From the cell containing the given text, extract its center point as [X, Y] coordinate. 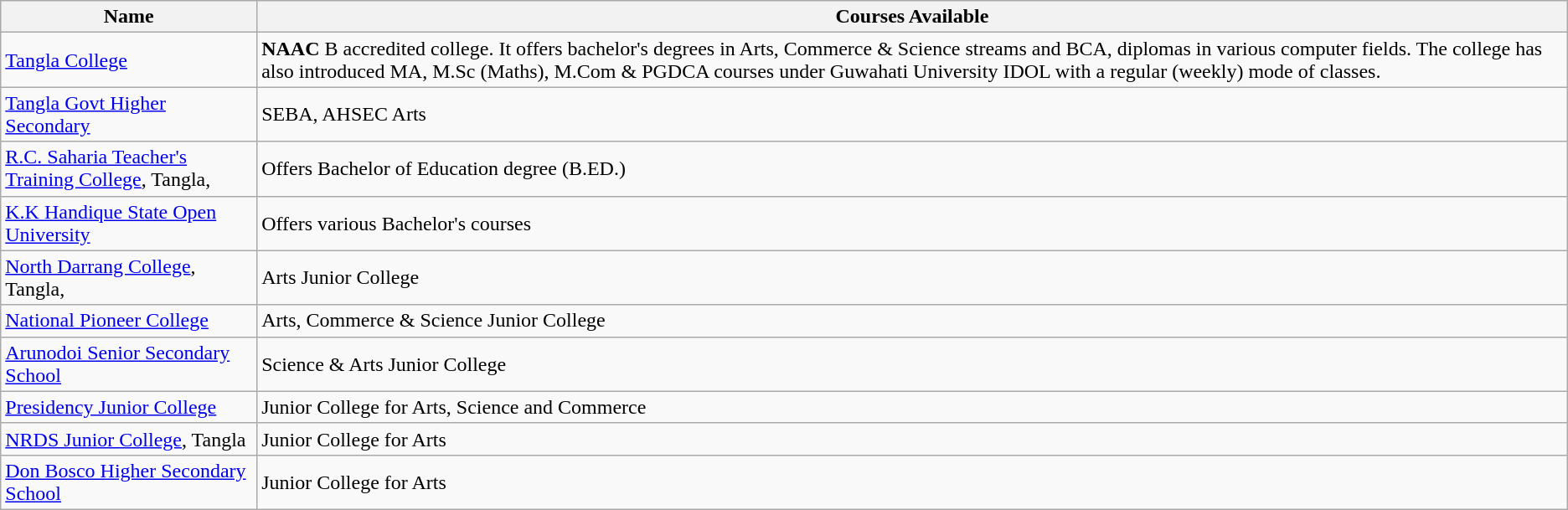
Name [129, 17]
Tangla Govt Higher Secondary [129, 114]
K.K Handique State Open University [129, 223]
SEBA, AHSEC Arts [913, 114]
North Darrang College, Tangla, [129, 278]
Arts Junior College [913, 278]
Junior College for Arts, Science and Commerce [913, 407]
Presidency Junior College [129, 407]
Offers Bachelor of Education degree (B.ED.) [913, 169]
NRDS Junior College, Tangla [129, 439]
Offers various Bachelor's courses [913, 223]
Science & Arts Junior College [913, 363]
R.C. Saharia Teacher's Training College, Tangla, [129, 169]
Courses Available [913, 17]
Arts, Commerce & Science Junior College [913, 321]
National Pioneer College [129, 321]
Tangla College [129, 60]
Don Bosco Higher Secondary School [129, 482]
Arunodoi Senior Secondary School [129, 363]
